Extract the [X, Y] coordinate from the center of the cell holding the provided text.  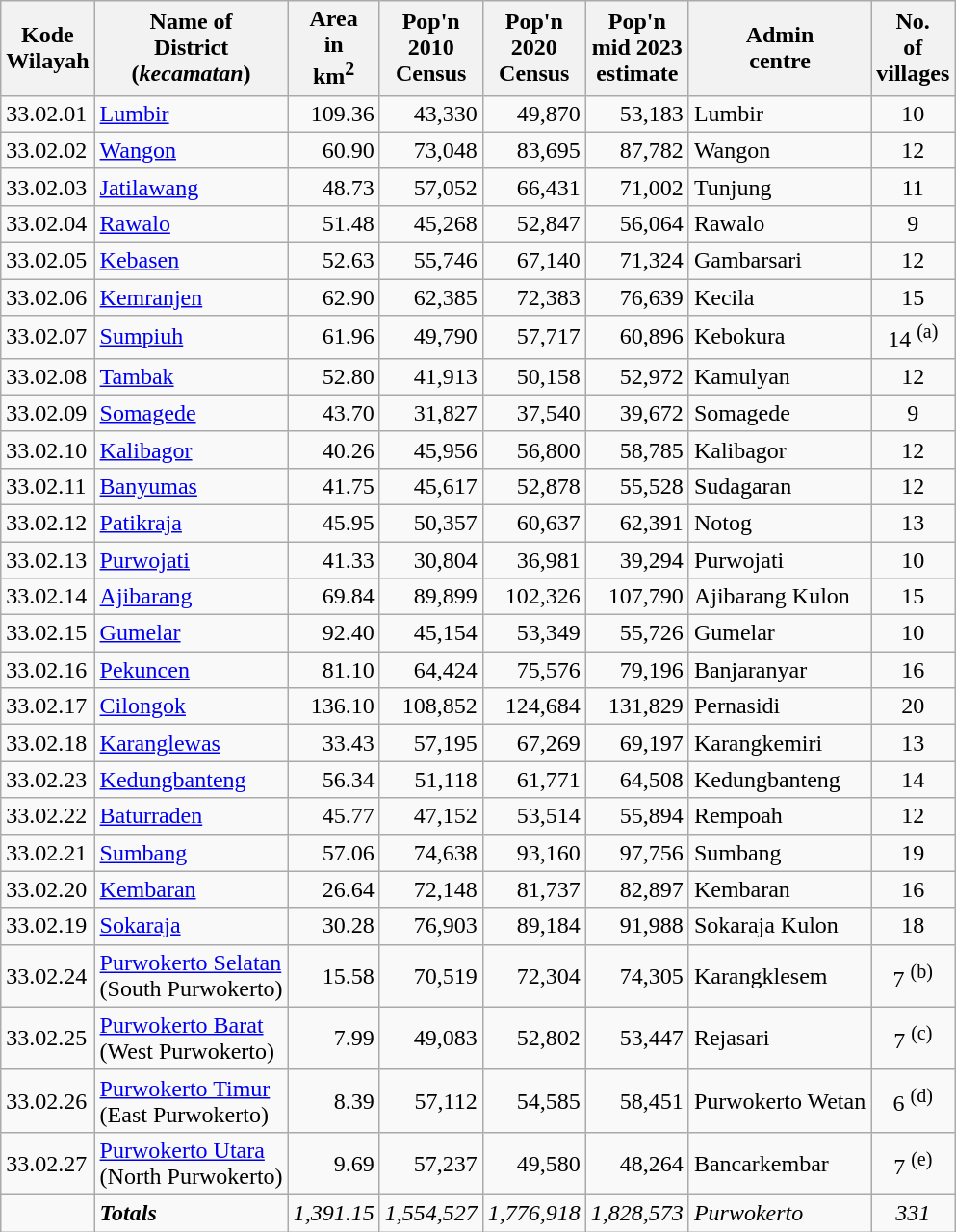
Pernasidi [780, 706]
33.02.27 [48, 1163]
33.02.06 [48, 297]
Kode Wilayah [48, 48]
33.02.11 [48, 486]
7 (e) [913, 1163]
19 [913, 853]
89,899 [431, 597]
72,304 [533, 976]
31,827 [431, 413]
Kemranjen [191, 297]
53,447 [637, 1038]
83,695 [533, 150]
61,771 [533, 780]
64,424 [431, 670]
Kebokura [780, 337]
33.02.23 [48, 780]
Ajibarang [191, 597]
49,580 [533, 1163]
52,878 [533, 486]
Purwokerto Utara(North Purwokerto) [191, 1163]
33.02.02 [48, 150]
9.69 [333, 1163]
37,540 [533, 413]
6 (d) [913, 1101]
76,903 [431, 926]
15.58 [333, 976]
11 [913, 187]
89,184 [533, 926]
69.84 [333, 597]
70,519 [431, 976]
33.02.03 [48, 187]
33.02.10 [48, 449]
45,956 [431, 449]
43.70 [333, 413]
66,431 [533, 187]
Karangkemiri [780, 743]
1,776,918 [533, 1213]
Rempoah [780, 816]
41,913 [431, 376]
36,981 [533, 560]
53,183 [637, 114]
26.64 [333, 889]
Kebasen [191, 261]
57.06 [333, 853]
Pop'n 2020Census [533, 48]
56,064 [637, 223]
20 [913, 706]
45.77 [333, 816]
51,118 [431, 780]
14 [913, 780]
107,790 [637, 597]
Patikraja [191, 523]
71,002 [637, 187]
62.90 [333, 297]
55,528 [637, 486]
75,576 [533, 670]
49,083 [431, 1038]
53,514 [533, 816]
82,897 [637, 889]
81.10 [333, 670]
45,154 [431, 633]
33.02.01 [48, 114]
1,554,527 [431, 1213]
62,391 [637, 523]
52,847 [533, 223]
Bancarkembar [780, 1163]
8.39 [333, 1101]
74,638 [431, 853]
33.02.16 [48, 670]
Rejasari [780, 1038]
53,349 [533, 633]
109.36 [333, 114]
7 (c) [913, 1038]
30,804 [431, 560]
57,717 [533, 337]
Name of District(kecamatan) [191, 48]
69,197 [637, 743]
Gambarsari [780, 261]
56.34 [333, 780]
Purwokerto Timur(East Purwokerto) [191, 1101]
51.48 [333, 223]
33.02.08 [48, 376]
Pop'n 2010Census [431, 48]
33.02.12 [48, 523]
33.02.17 [48, 706]
57,052 [431, 187]
Purwokerto [780, 1213]
60,896 [637, 337]
Area in km2 [333, 48]
60.90 [333, 150]
331 [913, 1213]
76,639 [637, 297]
Purwokerto Barat(West Purwokerto) [191, 1038]
58,451 [637, 1101]
41.33 [333, 560]
72,148 [431, 889]
Purwokerto Selatan(South Purwokerto) [191, 976]
64,508 [637, 780]
33.02.25 [48, 1038]
Sokaraja [191, 926]
45.95 [333, 523]
93,160 [533, 853]
61.96 [333, 337]
33.43 [333, 743]
Cilongok [191, 706]
71,324 [637, 261]
43,330 [431, 114]
Tambak [191, 376]
49,870 [533, 114]
92.40 [333, 633]
33.02.14 [48, 597]
55,726 [637, 633]
72,383 [533, 297]
97,756 [637, 853]
49,790 [431, 337]
48,264 [637, 1163]
41.75 [333, 486]
33.02.26 [48, 1101]
Kamulyan [780, 376]
52,972 [637, 376]
52,802 [533, 1038]
67,140 [533, 261]
1,391.15 [333, 1213]
Karanglewas [191, 743]
57,112 [431, 1101]
50,158 [533, 376]
52.80 [333, 376]
54,585 [533, 1101]
74,305 [637, 976]
33.02.20 [48, 889]
33.02.21 [48, 853]
Sumpiuh [191, 337]
Kecila [780, 297]
18 [913, 926]
48.73 [333, 187]
39,294 [637, 560]
52.63 [333, 261]
56,800 [533, 449]
55,894 [637, 816]
33.02.04 [48, 223]
Banyumas [191, 486]
7.99 [333, 1038]
57,195 [431, 743]
124,684 [533, 706]
73,048 [431, 150]
45,268 [431, 223]
33.02.22 [48, 816]
79,196 [637, 670]
81,737 [533, 889]
33.02.24 [48, 976]
67,269 [533, 743]
Totals [191, 1213]
30.28 [333, 926]
47,152 [431, 816]
62,385 [431, 297]
131,829 [637, 706]
33.02.18 [48, 743]
Notog [780, 523]
33.02.07 [48, 337]
Admincentre [780, 48]
102,326 [533, 597]
33.02.09 [48, 413]
33.02.15 [48, 633]
55,746 [431, 261]
Ajibarang Kulon [780, 597]
33.02.05 [48, 261]
57,237 [431, 1163]
60,637 [533, 523]
45,617 [431, 486]
33.02.19 [48, 926]
Pop'n mid 2023estimate [637, 48]
7 (b) [913, 976]
40.26 [333, 449]
Karangklesem [780, 976]
87,782 [637, 150]
Sokaraja Kulon [780, 926]
Purwokerto Wetan [780, 1101]
14 (a) [913, 337]
136.10 [333, 706]
39,672 [637, 413]
Banjaranyar [780, 670]
1,828,573 [637, 1213]
Sudagaran [780, 486]
Tunjung [780, 187]
Pekuncen [191, 670]
Baturraden [191, 816]
50,357 [431, 523]
No. ofvillages [913, 48]
58,785 [637, 449]
Jatilawang [191, 187]
108,852 [431, 706]
91,988 [637, 926]
33.02.13 [48, 560]
